Scan for the cell matching the given text and deliver its [X, Y] coordinate at center. 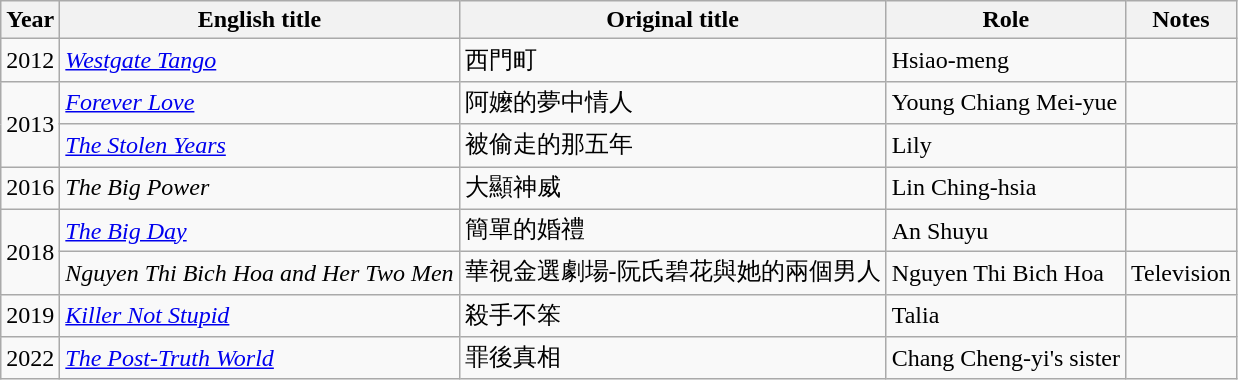
西門町 [672, 60]
殺手不笨 [672, 316]
被偷走的那五年 [672, 146]
An Shuyu [1006, 230]
華視金選劇場-阮氏碧花與她的兩個男人 [672, 274]
2016 [30, 188]
2018 [30, 252]
阿嬤的夢中情人 [672, 102]
Chang Cheng-yi's sister [1006, 358]
Notes [1180, 20]
Young Chiang Mei-yue [1006, 102]
簡單的婚禮 [672, 230]
English title [260, 20]
Talia [1006, 316]
2019 [30, 316]
Nguyen Thi Bich Hoa [1006, 274]
罪後真相 [672, 358]
Nguyen Thi Bich Hoa and Her Two Men [260, 274]
Lin Ching-hsia [1006, 188]
Role [1006, 20]
Year [30, 20]
Westgate Tango [260, 60]
The Big Day [260, 230]
2012 [30, 60]
大顯神威 [672, 188]
2013 [30, 124]
Television [1180, 274]
Lily [1006, 146]
The Post-Truth World [260, 358]
Hsiao-meng [1006, 60]
The Stolen Years [260, 146]
The Big Power [260, 188]
Killer Not Stupid [260, 316]
2022 [30, 358]
Original title [672, 20]
Forever Love [260, 102]
